Find where the given text appears and provide that cell's center as (X, Y) coordinate. 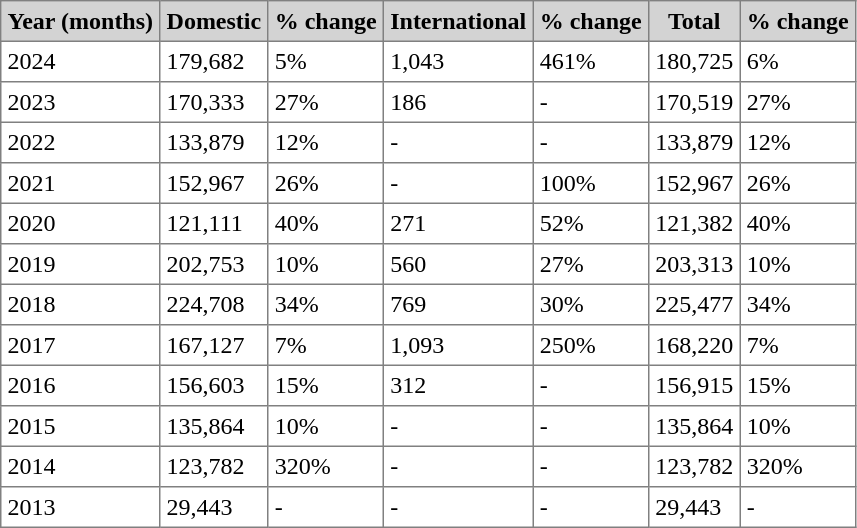
Total (694, 21)
2022 (80, 142)
2023 (80, 102)
769 (458, 304)
179,682 (214, 61)
Year (months) (80, 21)
5% (326, 61)
121,382 (694, 223)
186 (458, 102)
1,093 (458, 345)
170,333 (214, 102)
121,111 (214, 223)
2020 (80, 223)
170,519 (694, 102)
312 (458, 385)
2017 (80, 345)
2014 (80, 466)
2015 (80, 426)
168,220 (694, 345)
271 (458, 223)
52% (591, 223)
156,915 (694, 385)
2021 (80, 183)
2013 (80, 507)
461% (591, 61)
International (458, 21)
6% (798, 61)
180,725 (694, 61)
2018 (80, 304)
100% (591, 183)
2019 (80, 264)
2016 (80, 385)
203,313 (694, 264)
225,477 (694, 304)
156,603 (214, 385)
1,043 (458, 61)
2024 (80, 61)
167,127 (214, 345)
224,708 (214, 304)
250% (591, 345)
Domestic (214, 21)
560 (458, 264)
202,753 (214, 264)
30% (591, 304)
